Determine the [x, y] coordinate at the center of the cell enclosing the given text.  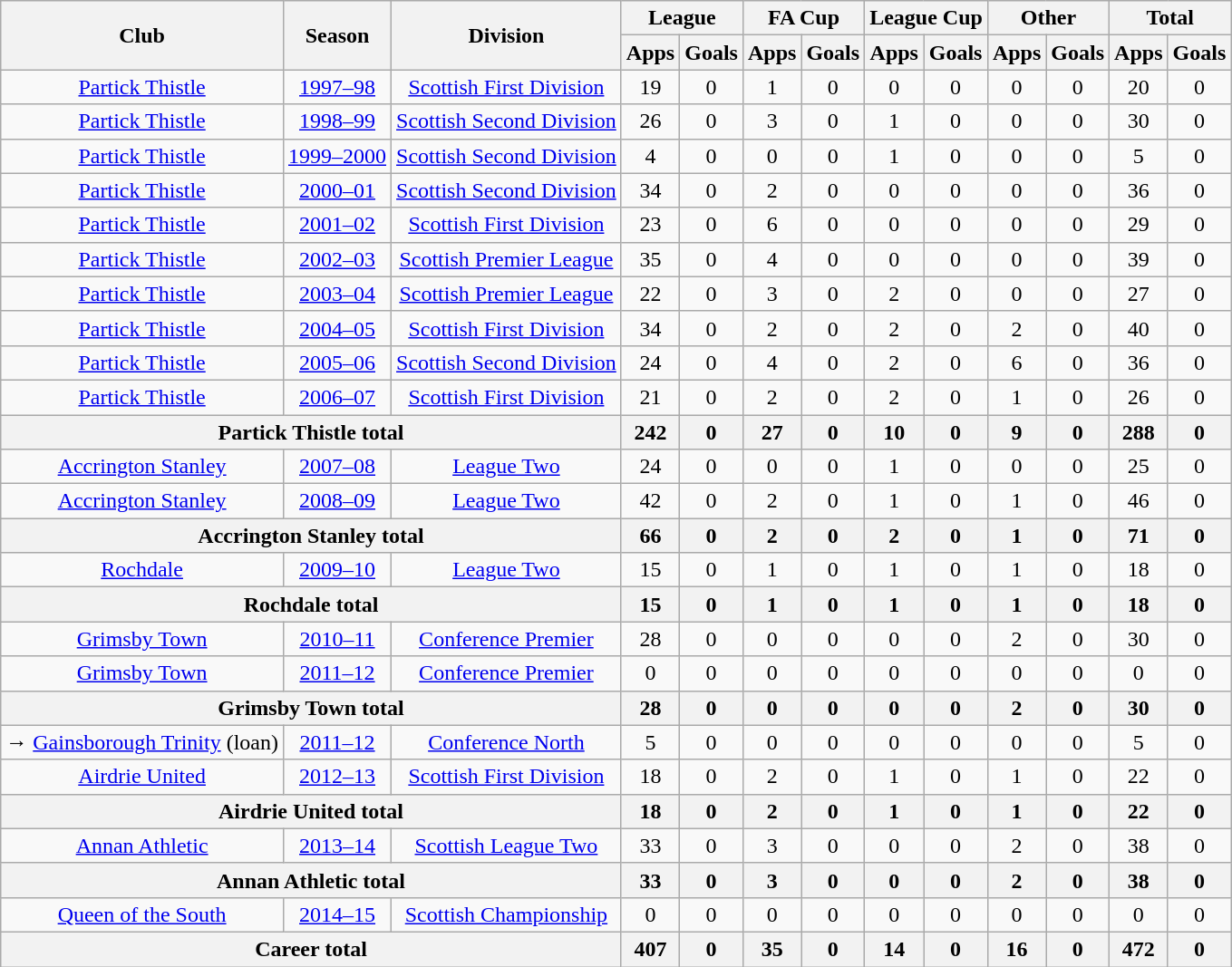
Club [142, 35]
Other [1048, 18]
2010–11 [337, 639]
Grimsby Town total [312, 708]
Conference North [507, 742]
40 [1139, 328]
42 [650, 501]
2014–15 [337, 914]
1998–99 [337, 121]
9 [1016, 432]
23 [650, 225]
46 [1139, 501]
Airdrie United total [312, 811]
1997–98 [337, 87]
2002–03 [337, 259]
Division [507, 35]
2001–02 [337, 225]
Queen of the South [142, 914]
Scottish League Two [507, 846]
10 [894, 432]
League [682, 18]
71 [1139, 536]
2000–01 [337, 190]
Airdrie United [142, 777]
Annan Athletic total [312, 880]
2013–14 [337, 846]
2012–13 [337, 777]
288 [1139, 432]
20 [1139, 87]
Scottish Championship [507, 914]
472 [1139, 949]
25 [1139, 467]
407 [650, 949]
66 [650, 536]
FA Cup [803, 18]
2009–10 [337, 570]
Rochdale [142, 570]
29 [1139, 225]
2007–08 [337, 467]
39 [1139, 259]
Rochdale total [312, 604]
Partick Thistle total [312, 432]
14 [894, 949]
Career total [312, 949]
Season [337, 35]
Total [1170, 18]
League Cup [926, 18]
2006–07 [337, 397]
Accrington Stanley total [312, 536]
2003–04 [337, 294]
242 [650, 432]
2005–06 [337, 363]
19 [650, 87]
16 [1016, 949]
2008–09 [337, 501]
1999–2000 [337, 156]
21 [650, 397]
2004–05 [337, 328]
→ Gainsborough Trinity (loan) [142, 742]
Annan Athletic [142, 846]
